Extract the [X, Y] coordinate from the center of the cell holding the provided text.  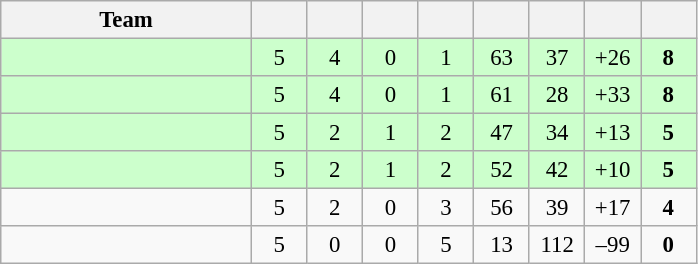
13 [502, 245]
39 [557, 208]
28 [557, 95]
+26 [613, 58]
52 [502, 170]
47 [502, 133]
61 [502, 95]
Team [126, 20]
+10 [613, 170]
+17 [613, 208]
3 [446, 208]
+13 [613, 133]
56 [502, 208]
34 [557, 133]
112 [557, 245]
–99 [613, 245]
63 [502, 58]
42 [557, 170]
37 [557, 58]
+33 [613, 95]
